Return (x, y) of the center of cell containing provided text 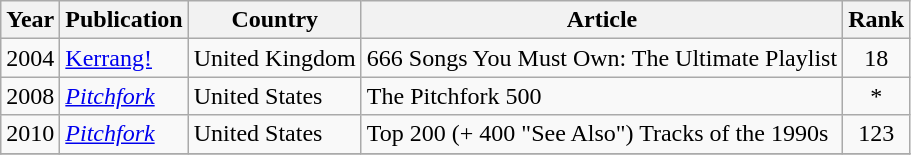
Publication (124, 20)
Country (274, 20)
Rank (876, 20)
2004 (30, 58)
123 (876, 134)
Year (30, 20)
Top 200 (+ 400 "See Also") Tracks of the 1990s (602, 134)
2010 (30, 134)
666 Songs You Must Own: The Ultimate Playlist (602, 58)
United Kingdom (274, 58)
Article (602, 20)
18 (876, 58)
* (876, 96)
2008 (30, 96)
Kerrang! (124, 58)
The Pitchfork 500 (602, 96)
